Pinpoint the cell where the given text exists, returning its (X, Y) midpoint coordinate. 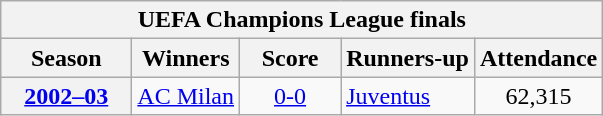
AC Milan (186, 96)
0-0 (290, 96)
Season (66, 58)
62,315 (538, 96)
UEFA Champions League finals (302, 20)
Runners-up (408, 58)
Score (290, 58)
2002–03 (66, 96)
Juventus (408, 96)
Winners (186, 58)
Attendance (538, 58)
